Locate the cell with the specified text and output its [X, Y] center coordinate. 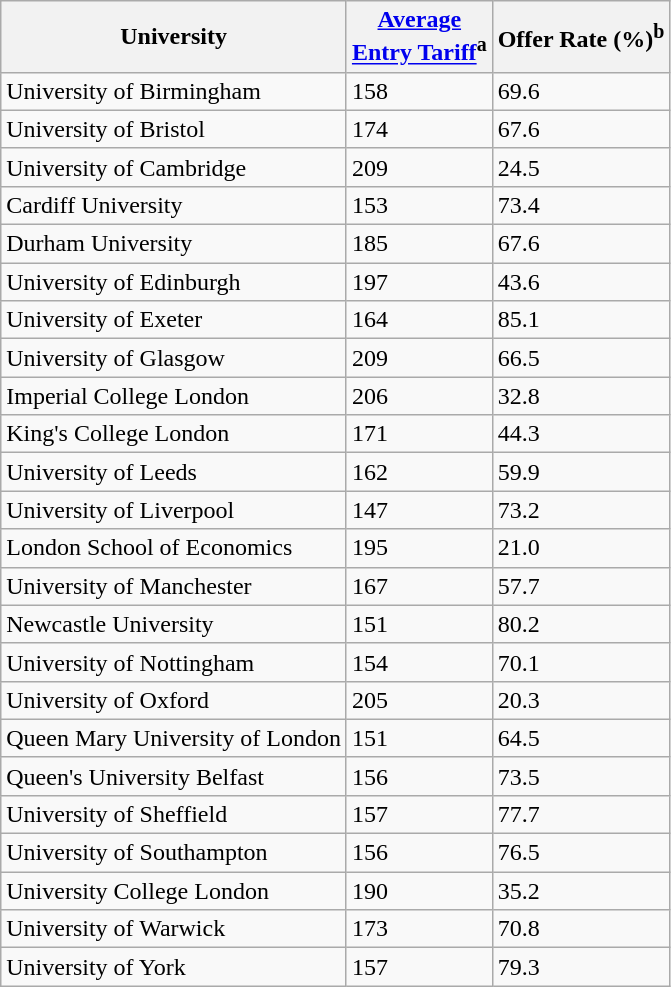
206 [419, 396]
57.7 [581, 586]
73.4 [581, 205]
University of Glasgow [174, 358]
64.5 [581, 738]
66.5 [581, 358]
University of Southampton [174, 853]
147 [419, 510]
24.5 [581, 167]
85.1 [581, 320]
University of Bristol [174, 129]
76.5 [581, 853]
Cardiff University [174, 205]
44.3 [581, 434]
167 [419, 586]
London School of Economics [174, 548]
University [174, 37]
153 [419, 205]
190 [419, 891]
59.9 [581, 472]
Average Entry Tariffa [419, 37]
Durham University [174, 244]
University of Warwick [174, 929]
University of Exeter [174, 320]
171 [419, 434]
73.5 [581, 776]
70.1 [581, 662]
21.0 [581, 548]
Newcastle University [174, 624]
70.8 [581, 929]
Imperial College London [174, 396]
University of Liverpool [174, 510]
University of Cambridge [174, 167]
Queen Mary University of London [174, 738]
Offer Rate (%)b [581, 37]
University of Sheffield [174, 814]
35.2 [581, 891]
Queen's University Belfast [174, 776]
University of Nottingham [174, 662]
205 [419, 700]
32.8 [581, 396]
University of Birmingham [174, 91]
174 [419, 129]
80.2 [581, 624]
University of York [174, 967]
158 [419, 91]
73.2 [581, 510]
University of Manchester [174, 586]
20.3 [581, 700]
162 [419, 472]
University of Edinburgh [174, 282]
University College London [174, 891]
185 [419, 244]
164 [419, 320]
University of Leeds [174, 472]
197 [419, 282]
173 [419, 929]
79.3 [581, 967]
77.7 [581, 814]
69.6 [581, 91]
King's College London [174, 434]
University of Oxford [174, 700]
195 [419, 548]
43.6 [581, 282]
154 [419, 662]
